Find where the given text appears and provide that cell's center as [X, Y] coordinate. 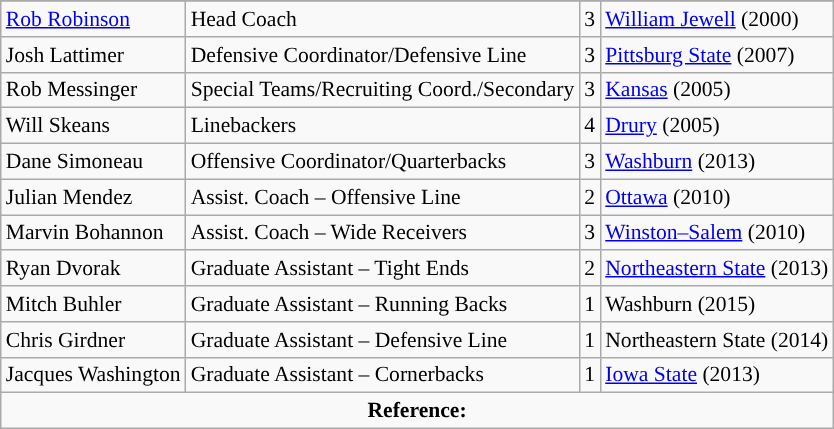
Winston–Salem (2010) [716, 233]
Graduate Assistant – Cornerbacks [383, 375]
Ottawa (2010) [716, 197]
Linebackers [383, 126]
Jacques Washington [94, 375]
Northeastern State (2013) [716, 269]
Drury (2005) [716, 126]
Iowa State (2013) [716, 375]
Northeastern State (2014) [716, 340]
Rob Robinson [94, 19]
Graduate Assistant – Tight Ends [383, 269]
Josh Lattimer [94, 55]
Graduate Assistant – Defensive Line [383, 340]
Kansas (2005) [716, 90]
Reference: [418, 411]
William Jewell (2000) [716, 19]
Head Coach [383, 19]
Washburn (2015) [716, 304]
Graduate Assistant – Running Backs [383, 304]
Ryan Dvorak [94, 269]
Dane Simoneau [94, 162]
Assist. Coach – Offensive Line [383, 197]
4 [590, 126]
Offensive Coordinator/Quarterbacks [383, 162]
Will Skeans [94, 126]
Marvin Bohannon [94, 233]
Mitch Buhler [94, 304]
Assist. Coach – Wide Receivers [383, 233]
Special Teams/Recruiting Coord./Secondary [383, 90]
Washburn (2013) [716, 162]
Defensive Coordinator/Defensive Line [383, 55]
Julian Mendez [94, 197]
Chris Girdner [94, 340]
Rob Messinger [94, 90]
Pittsburg State (2007) [716, 55]
